Search for the cell housing the specified text and yield its (X, Y) center coordinate. 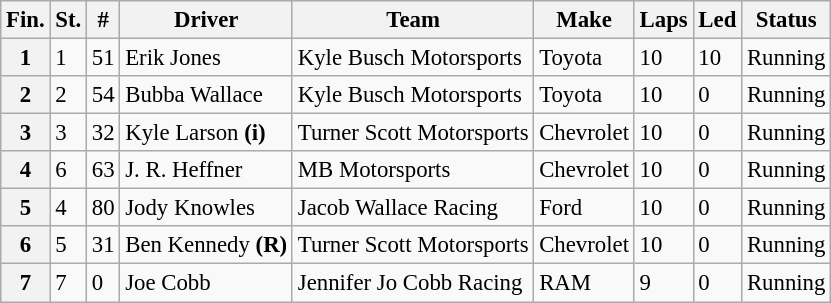
Bubba Wallace (206, 95)
Joe Cobb (206, 283)
Ben Kennedy (R) (206, 245)
Make (584, 20)
Erik Jones (206, 58)
# (104, 20)
80 (104, 208)
Jacob Wallace Racing (412, 208)
MB Motorsports (412, 170)
9 (664, 283)
Jody Knowles (206, 208)
63 (104, 170)
Driver (206, 20)
St. (68, 20)
Laps (664, 20)
54 (104, 95)
51 (104, 58)
Status (786, 20)
Led (718, 20)
Team (412, 20)
Fin. (26, 20)
Ford (584, 208)
31 (104, 245)
Jennifer Jo Cobb Racing (412, 283)
32 (104, 133)
J. R. Heffner (206, 170)
Kyle Larson (i) (206, 133)
RAM (584, 283)
